Locate the cell with the specified text and output its [X, Y] center coordinate. 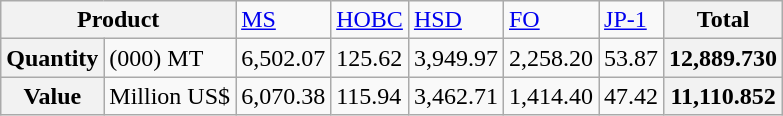
Value [52, 96]
Total [724, 20]
115.94 [370, 96]
3,949.97 [456, 58]
Quantity [52, 58]
125.62 [370, 58]
6,070.38 [284, 96]
6,502.07 [284, 58]
Million US$ [170, 96]
MS [284, 20]
3,462.71 [456, 96]
2,258.20 [550, 58]
53.87 [632, 58]
1,414.40 [550, 96]
11,110.852 [724, 96]
HSD [456, 20]
(000) MT [170, 58]
12,889.730 [724, 58]
47.42 [632, 96]
HOBC [370, 20]
JP-1 [632, 20]
Product [118, 20]
FO [550, 20]
